Return the [X, Y] coordinate for the center point of the cell that contains the specified text.  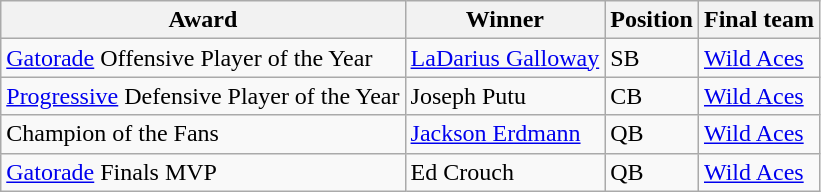
Gatorade Offensive Player of the Year [203, 58]
Champion of the Fans [203, 134]
Progressive Defensive Player of the Year [203, 96]
Joseph Putu [505, 96]
SB [652, 58]
Award [203, 20]
Ed Crouch [505, 172]
Position [652, 20]
Final team [758, 20]
Jackson Erdmann [505, 134]
Winner [505, 20]
Gatorade Finals MVP [203, 172]
LaDarius Galloway [505, 58]
CB [652, 96]
